Output the [X, Y] coordinate of the center of the cell containing the given text.  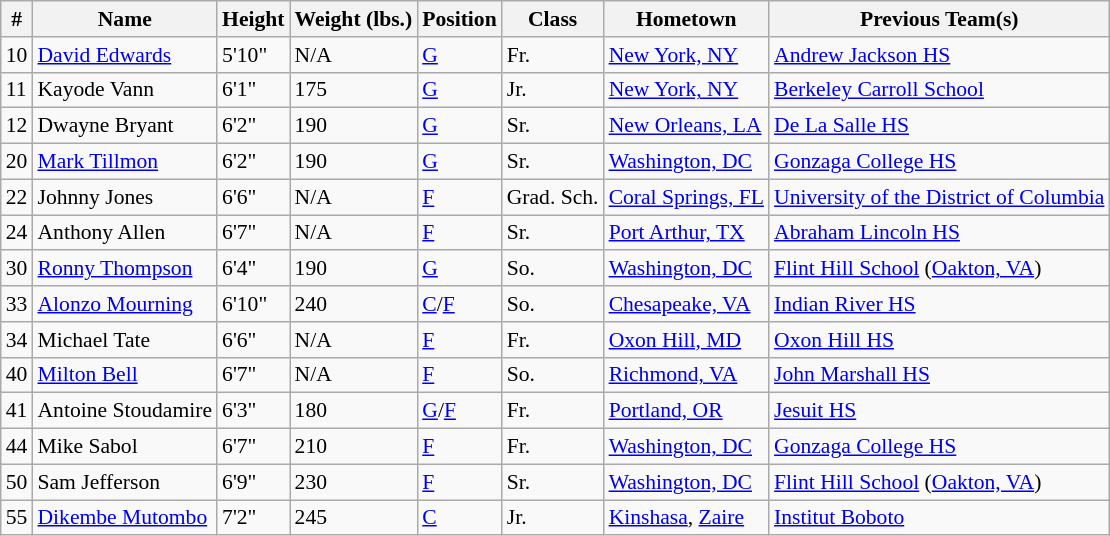
Richmond, VA [686, 375]
210 [354, 447]
Milton Bell [124, 375]
Port Arthur, TX [686, 233]
6'10" [253, 304]
240 [354, 304]
30 [17, 269]
34 [17, 340]
6'1" [253, 90]
Class [553, 19]
55 [17, 518]
Portland, OR [686, 411]
Dikembe Mutombo [124, 518]
11 [17, 90]
175 [354, 90]
Coral Springs, FL [686, 197]
180 [354, 411]
Height [253, 19]
David Edwards [124, 55]
44 [17, 447]
10 [17, 55]
Jesuit HS [939, 411]
24 [17, 233]
Dwayne Bryant [124, 126]
Michael Tate [124, 340]
G/F [459, 411]
Berkeley Carroll School [939, 90]
Previous Team(s) [939, 19]
Johnny Jones [124, 197]
Ronny Thompson [124, 269]
6'4" [253, 269]
Position [459, 19]
41 [17, 411]
33 [17, 304]
Antoine Stoudamire [124, 411]
Oxon Hill, MD [686, 340]
Kayode Vann [124, 90]
6'9" [253, 482]
Mark Tillmon [124, 162]
# [17, 19]
6'3" [253, 411]
C/F [459, 304]
Andrew Jackson HS [939, 55]
245 [354, 518]
Sam Jefferson [124, 482]
Institut Boboto [939, 518]
40 [17, 375]
Indian River HS [939, 304]
Oxon Hill HS [939, 340]
Weight (lbs.) [354, 19]
Kinshasa, Zaire [686, 518]
Chesapeake, VA [686, 304]
Grad. Sch. [553, 197]
7'2" [253, 518]
Hometown [686, 19]
Name [124, 19]
230 [354, 482]
New Orleans, LA [686, 126]
50 [17, 482]
5'10" [253, 55]
John Marshall HS [939, 375]
Abraham Lincoln HS [939, 233]
Anthony Allen [124, 233]
C [459, 518]
University of the District of Columbia [939, 197]
22 [17, 197]
20 [17, 162]
12 [17, 126]
Mike Sabol [124, 447]
De La Salle HS [939, 126]
Alonzo Mourning [124, 304]
